Capture the cell that displays the provided text and extract its [X, Y] central coordinate. 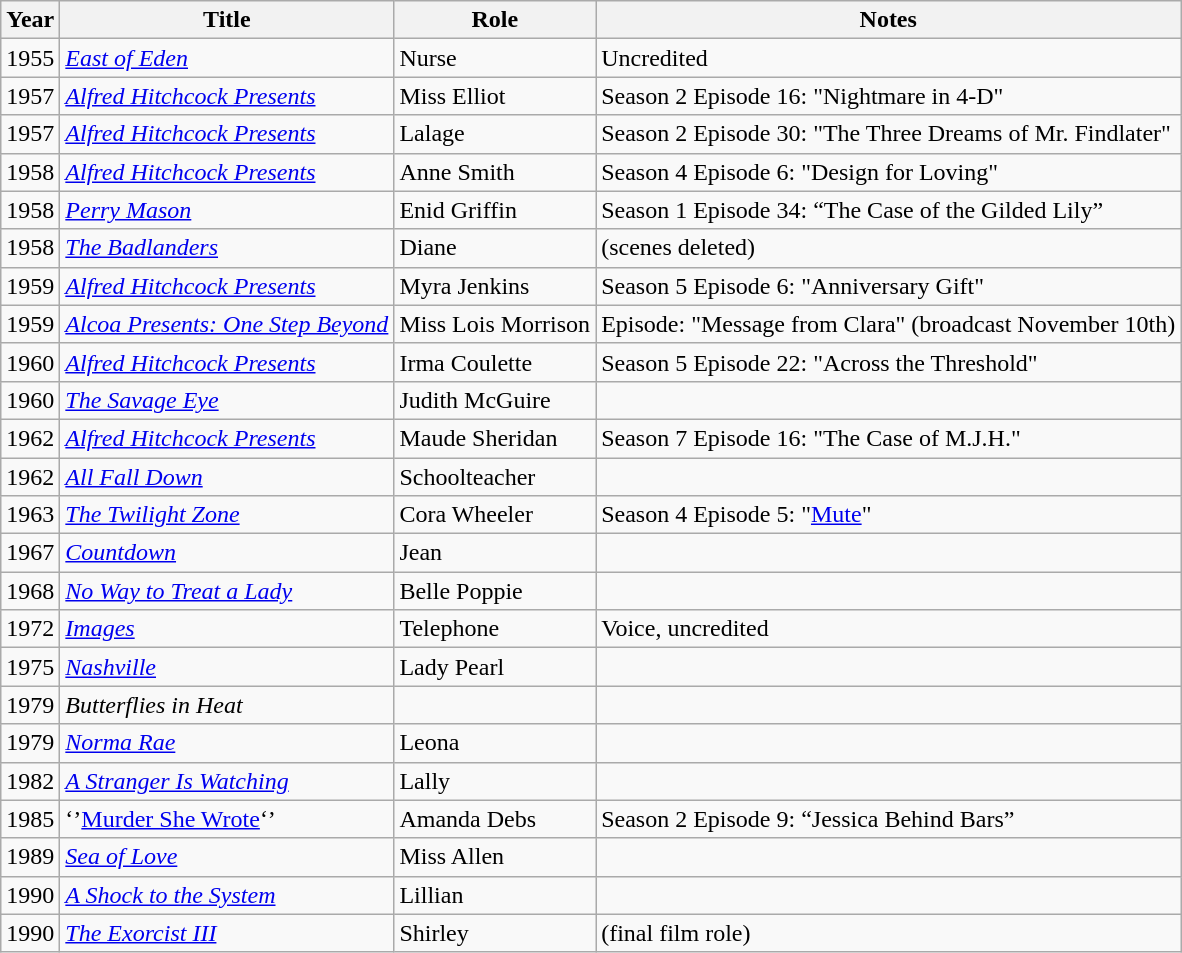
1989 [30, 857]
A Stranger Is Watching [227, 781]
Leona [495, 743]
Notes [888, 20]
1982 [30, 781]
Miss Lois Morrison [495, 324]
Year [30, 20]
1968 [30, 591]
The Savage Eye [227, 400]
Uncredited [888, 58]
Countdown [227, 553]
Alcoa Presents: One Step Beyond [227, 324]
Miss Elliot [495, 96]
1967 [30, 553]
Shirley [495, 933]
Anne Smith [495, 172]
Amanda Debs [495, 819]
(scenes deleted) [888, 248]
1975 [30, 667]
Butterflies in Heat [227, 705]
Season 2 Episode 30: "The Three Dreams of Mr. Findlater" [888, 134]
The Twilight Zone [227, 515]
East of Eden [227, 58]
1985 [30, 819]
Season 4 Episode 5: "Mute" [888, 515]
Telephone [495, 629]
1963 [30, 515]
Nurse [495, 58]
No Way to Treat a Lady [227, 591]
Season 2 Episode 16: "Nightmare in 4-D" [888, 96]
‘’Murder She Wrote‘’ [227, 819]
Irma Coulette [495, 362]
A Shock to the System [227, 895]
Season 7 Episode 16: "The Case of M.J.H." [888, 438]
Lalage [495, 134]
Season 1 Episode 34: “The Case of the Gilded Lily” [888, 210]
Judith McGuire [495, 400]
Myra Jenkins [495, 286]
Norma Rae [227, 743]
Cora Wheeler [495, 515]
Belle Poppie [495, 591]
(final film role) [888, 933]
Perry Mason [227, 210]
Maude Sheridan [495, 438]
The Badlanders [227, 248]
Sea of Love [227, 857]
Lillian [495, 895]
Diane [495, 248]
Voice, uncredited [888, 629]
Jean [495, 553]
Title [227, 20]
Schoolteacher [495, 477]
Season 5 Episode 6: "Anniversary Gift" [888, 286]
Role [495, 20]
Season 4 Episode 6: "Design for Loving" [888, 172]
Season 2 Episode 9: “Jessica Behind Bars” [888, 819]
1972 [30, 629]
Season 5 Episode 22: "Across the Threshold" [888, 362]
Miss Allen [495, 857]
Images [227, 629]
1955 [30, 58]
Nashville [227, 667]
The Exorcist III [227, 933]
All Fall Down [227, 477]
Lally [495, 781]
Lady Pearl [495, 667]
Episode: "Message from Clara" (broadcast November 10th) [888, 324]
Enid Griffin [495, 210]
